Extract the (x, y) coordinate from the center of the cell holding the provided text.  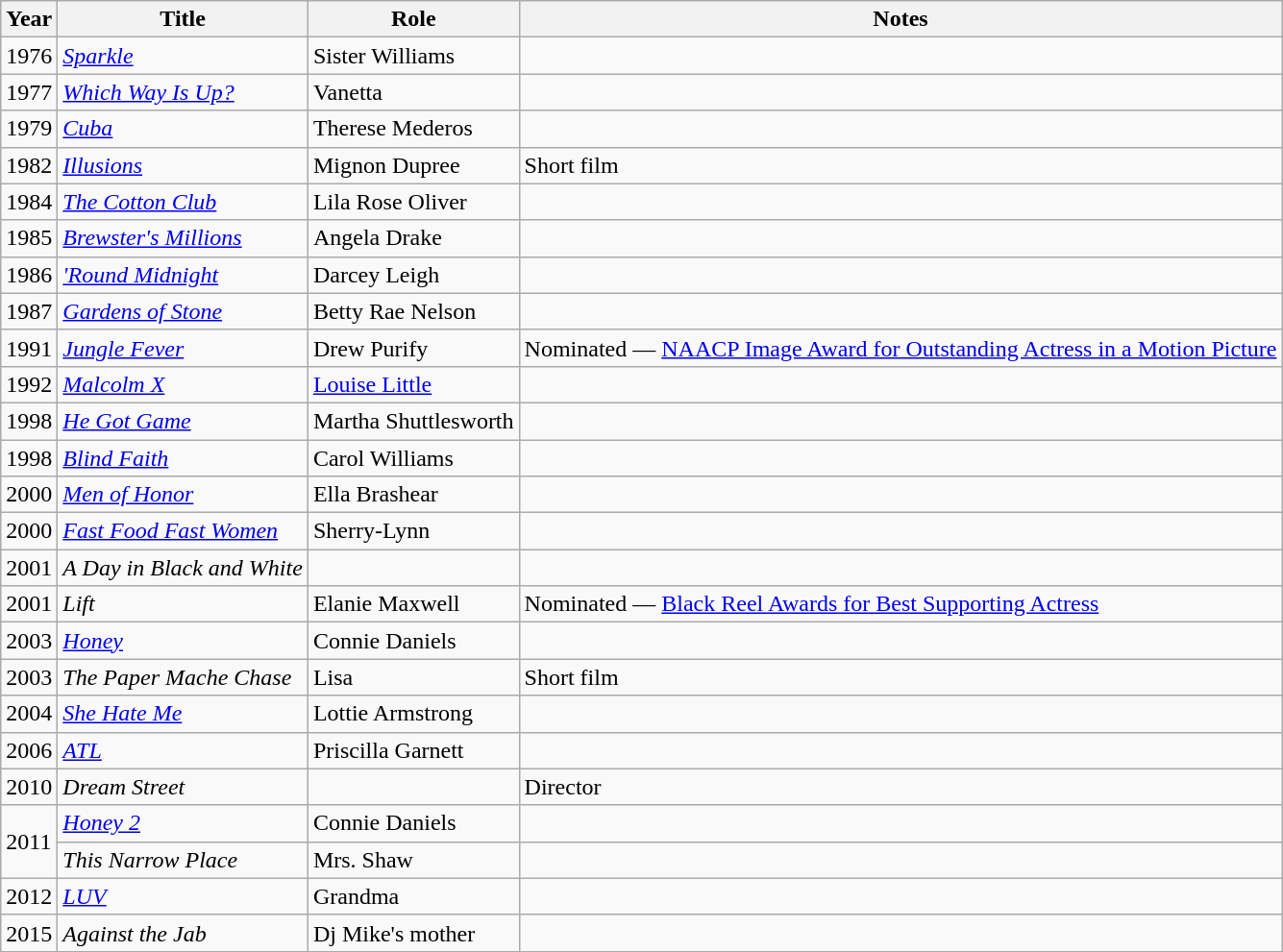
She Hate Me (183, 714)
Role (413, 19)
Ella Brashear (413, 495)
Cuba (183, 129)
Honey (183, 641)
Nominated — NAACP Image Award for Outstanding Actress in a Motion Picture (901, 348)
Louise Little (413, 384)
LUV (183, 896)
Martha Shuttlesworth (413, 421)
Elanie Maxwell (413, 604)
Mignon Dupree (413, 165)
Jungle Fever (183, 348)
Lila Rose Oliver (413, 202)
1984 (29, 202)
Drew Purify (413, 348)
Sparkle (183, 56)
Title (183, 19)
Director (901, 787)
1985 (29, 238)
Carol Williams (413, 458)
Malcolm X (183, 384)
This Narrow Place (183, 860)
Vanetta (413, 92)
Sister Williams (413, 56)
ATL (183, 750)
1976 (29, 56)
Betty Rae Nelson (413, 311)
1982 (29, 165)
Priscilla Garnett (413, 750)
The Paper Mache Chase (183, 677)
1986 (29, 275)
Against the Jab (183, 933)
Gardens of Stone (183, 311)
Which Way Is Up? (183, 92)
Dj Mike's mother (413, 933)
Dream Street (183, 787)
1987 (29, 311)
2015 (29, 933)
Mrs. Shaw (413, 860)
2006 (29, 750)
He Got Game (183, 421)
Blind Faith (183, 458)
Sherry-Lynn (413, 531)
The Cotton Club (183, 202)
Grandma (413, 896)
Year (29, 19)
2010 (29, 787)
1992 (29, 384)
Lisa (413, 677)
2011 (29, 842)
1979 (29, 129)
'Round Midnight (183, 275)
Lottie Armstrong (413, 714)
Nominated — Black Reel Awards for Best Supporting Actress (901, 604)
1991 (29, 348)
1977 (29, 92)
2012 (29, 896)
Illusions (183, 165)
Honey 2 (183, 823)
Men of Honor (183, 495)
Brewster's Millions (183, 238)
2004 (29, 714)
Fast Food Fast Women (183, 531)
A Day in Black and White (183, 568)
Therese Mederos (413, 129)
Angela Drake (413, 238)
Notes (901, 19)
Darcey Leigh (413, 275)
Lift (183, 604)
